Determine the (X, Y) coordinate at the center of the cell enclosing the given text.  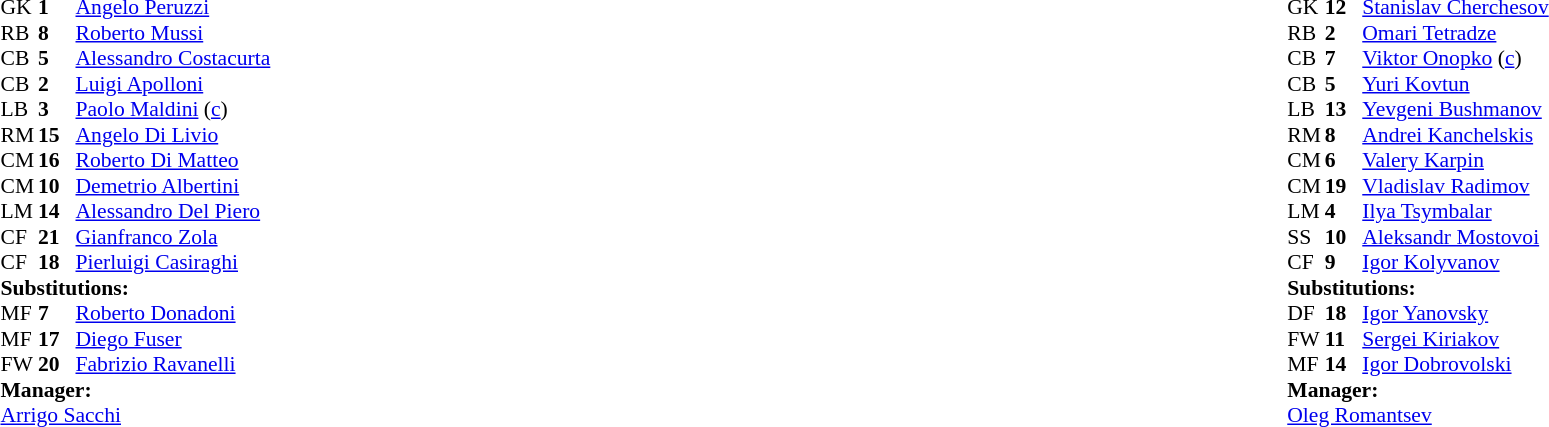
15 (57, 135)
6 (1344, 161)
Demetrio Albertini (174, 186)
Angelo Di Livio (174, 135)
Fabrizio Ravanelli (174, 365)
Gianfranco Zola (174, 237)
Roberto Mussi (174, 33)
13 (1344, 109)
Yevgeni Bushmanov (1455, 109)
3 (57, 109)
Andrei Kanchelskis (1455, 135)
Viktor Onopko (c) (1455, 59)
Aleksandr Mostovoi (1455, 237)
16 (57, 161)
SS (1306, 237)
Alessandro Costacurta (174, 59)
20 (57, 365)
Vladislav Radimov (1455, 186)
19 (1344, 186)
Pierluigi Casiraghi (174, 263)
Omari Tetradze (1455, 33)
Yuri Kovtun (1455, 84)
21 (57, 237)
Roberto Di Matteo (174, 161)
11 (1344, 339)
17 (57, 339)
9 (1344, 263)
Roberto Donadoni (174, 313)
Paolo Maldini (c) (174, 109)
Luigi Apolloni (174, 84)
DF (1306, 313)
Igor Yanovsky (1455, 313)
Sergei Kiriakov (1455, 339)
Valery Karpin (1455, 161)
Igor Dobrovolski (1455, 365)
Diego Fuser (174, 339)
Igor Kolyvanov (1455, 263)
Alessandro Del Piero (174, 211)
Ilya Tsymbalar (1455, 211)
4 (1344, 211)
